For the text-containing cell, return its midpoint in (X, Y) coordinate format. 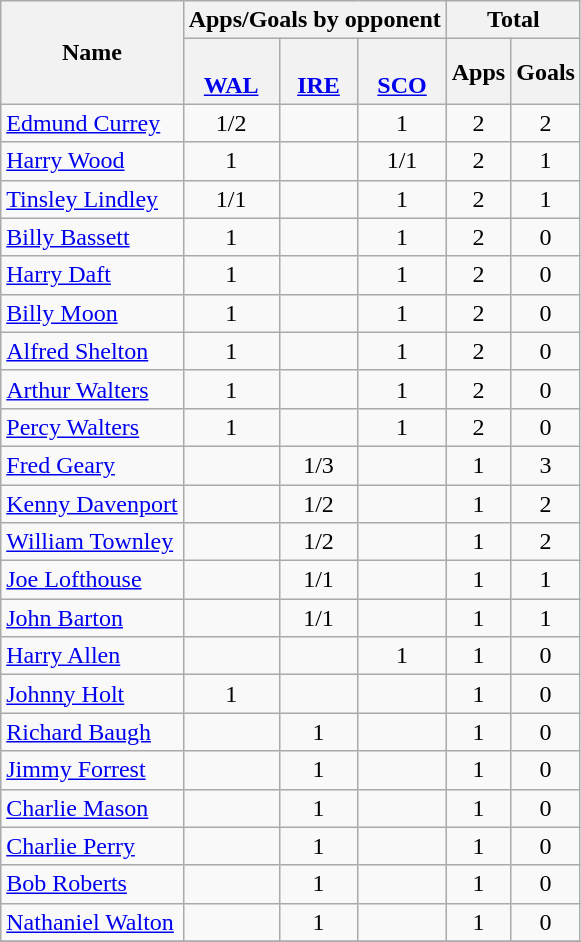
Edmund Currey (92, 123)
3 (546, 465)
Joe Lofthouse (92, 580)
William Townley (92, 542)
Billy Moon (92, 313)
Charlie Perry (92, 846)
Bob Roberts (92, 884)
John Barton (92, 618)
Johnny Holt (92, 694)
1/3 (318, 465)
Tinsley Lindley (92, 199)
Nathaniel Walton (92, 922)
IRE (318, 72)
Apps (478, 72)
Goals (546, 72)
SCO (402, 72)
Total (513, 20)
Harry Wood (92, 161)
WAL (231, 72)
Harry Daft (92, 275)
Jimmy Forrest (92, 770)
Percy Walters (92, 427)
Fred Geary (92, 465)
Charlie Mason (92, 808)
Kenny Davenport (92, 503)
Arthur Walters (92, 389)
Apps/Goals by opponent (314, 20)
Billy Bassett (92, 237)
Richard Baugh (92, 732)
Alfred Shelton (92, 351)
Name (92, 52)
Harry Allen (92, 656)
